From the cell containing the given text, extract its center point as (X, Y) coordinate. 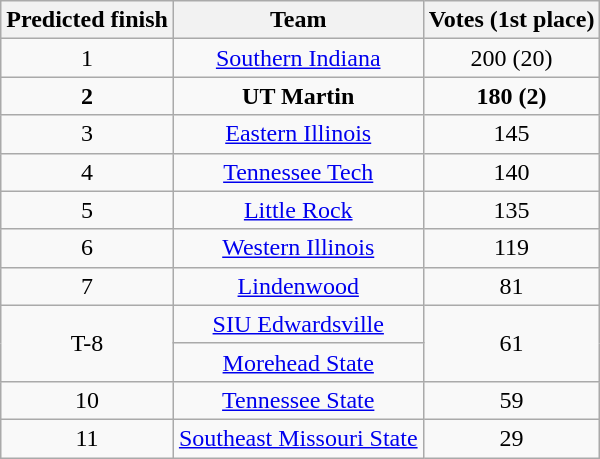
Western Illinois (298, 248)
7 (88, 286)
200 (20) (512, 58)
145 (512, 134)
Team (298, 20)
UT Martin (298, 96)
4 (88, 172)
119 (512, 248)
Eastern Illinois (298, 134)
140 (512, 172)
180 (2) (512, 96)
Tennessee Tech (298, 172)
1 (88, 58)
T-8 (88, 343)
Votes (1st place) (512, 20)
11 (88, 438)
29 (512, 438)
6 (88, 248)
59 (512, 400)
Lindenwood (298, 286)
2 (88, 96)
61 (512, 343)
3 (88, 134)
Southern Indiana (298, 58)
SIU Edwardsville (298, 324)
Predicted finish (88, 20)
5 (88, 210)
81 (512, 286)
135 (512, 210)
10 (88, 400)
Southeast Missouri State (298, 438)
Tennessee State (298, 400)
Little Rock (298, 210)
Morehead State (298, 362)
